Determine the (X, Y) coordinate at the center of the cell enclosing the given text.  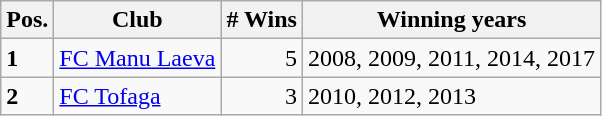
1 (28, 58)
5 (262, 58)
Club (138, 20)
Pos. (28, 20)
2010, 2012, 2013 (451, 96)
Winning years (451, 20)
2008, 2009, 2011, 2014, 2017 (451, 58)
3 (262, 96)
FC Tofaga (138, 96)
# Wins (262, 20)
2 (28, 96)
FC Manu Laeva (138, 58)
